Provide the [x, y] coordinate of the cell's center where the given text is located.  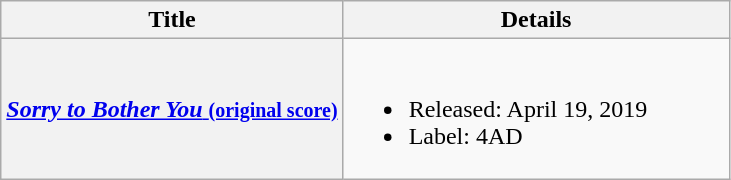
Sorry to Bother You (original score) [172, 109]
Details [536, 20]
Title [172, 20]
Released: April 19, 2019Label: 4AD [536, 109]
